Return the [X, Y] coordinate for the center point of the cell that contains the specified text.  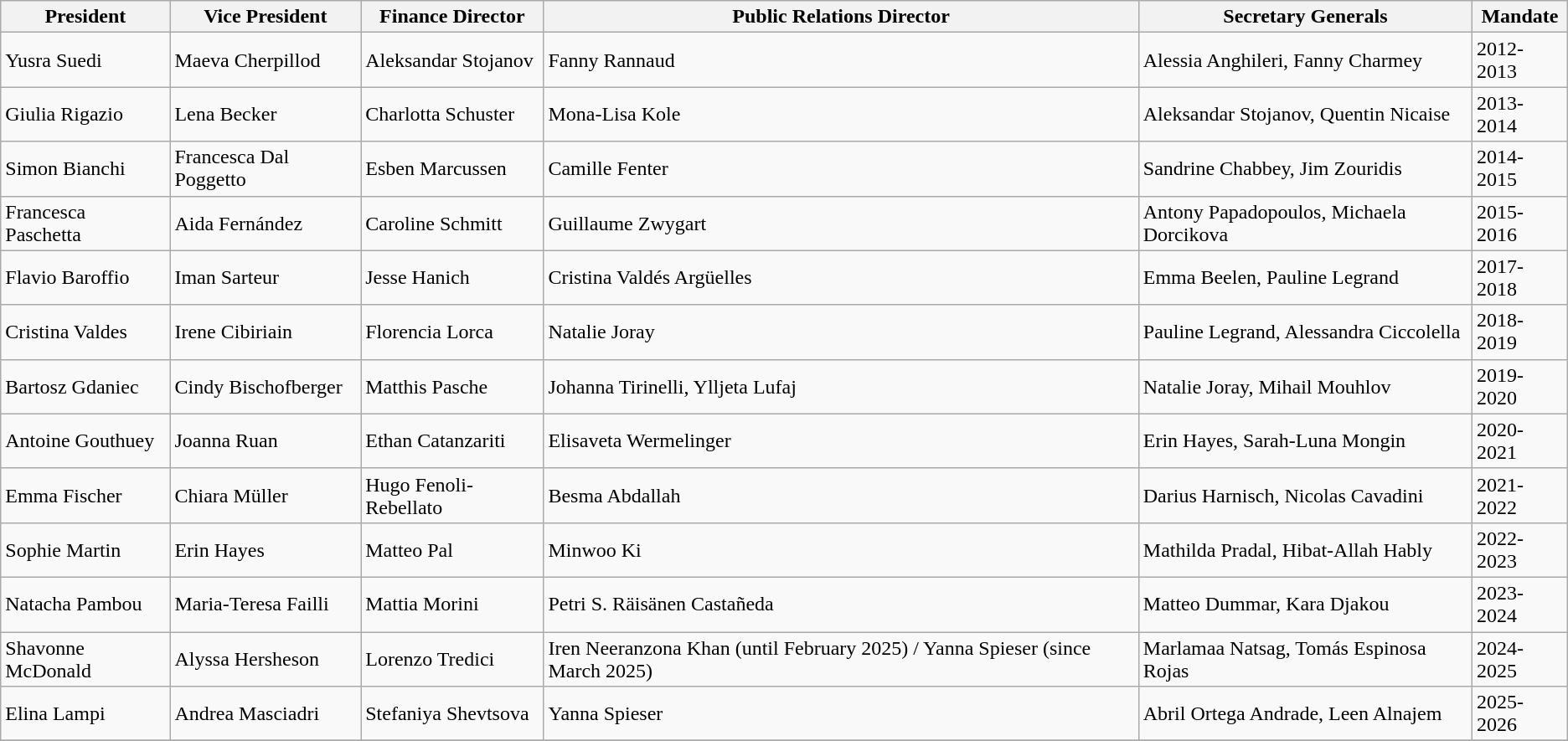
2025-2026 [1520, 713]
2013-2014 [1520, 114]
Elisaveta Wermelinger [841, 440]
Emma Beelen, Pauline Legrand [1305, 278]
Camille Fenter [841, 169]
Francesca Paschetta [85, 223]
2023-2024 [1520, 605]
Minwoo Ki [841, 549]
Alessia Anghileri, Fanny Charmey [1305, 60]
Hugo Fenoli-Rebellato [452, 496]
Secretary Generals [1305, 17]
Cindy Bischofberger [266, 387]
Bartosz Gdaniec [85, 387]
Aleksandar Stojanov [452, 60]
Chiara Müller [266, 496]
Jesse Hanich [452, 278]
Iren Neeranzona Khan (until February 2025) / Yanna Spieser (since March 2025) [841, 658]
President [85, 17]
Antoine Gouthuey [85, 440]
2021-2022 [1520, 496]
2014-2015 [1520, 169]
Abril Ortega Andrade, Leen Alnajem [1305, 713]
Flavio Baroffio [85, 278]
2018-2019 [1520, 332]
Guillaume Zwygart [841, 223]
Vice President [266, 17]
Charlotta Schuster [452, 114]
Lorenzo Tredici [452, 658]
Mona-Lisa Kole [841, 114]
Esben Marcussen [452, 169]
Ethan Catanzariti [452, 440]
Emma Fischer [85, 496]
Antony Papadopoulos, Michaela Dorcikova [1305, 223]
Matteo Pal [452, 549]
Yusra Suedi [85, 60]
Giulia Rigazio [85, 114]
Mathilda Pradal, Hibat-Allah Hably [1305, 549]
Aleksandar Stojanov, Quentin Nicaise [1305, 114]
Simon Bianchi [85, 169]
Matthis Pasche [452, 387]
Stefaniya Shevtsova [452, 713]
Marlamaa Natsag, Tomás Espinosa Rojas [1305, 658]
Public Relations Director [841, 17]
Fanny Rannaud [841, 60]
Besma Abdallah [841, 496]
Alyssa Hersheson [266, 658]
Caroline Schmitt [452, 223]
Maria-Teresa Failli [266, 605]
Mattia Morini [452, 605]
Erin Hayes [266, 549]
Cristina Valdes [85, 332]
Petri S. Räisänen Castañeda [841, 605]
Maeva Cherpillod [266, 60]
Irene Cibiriain [266, 332]
Darius Harnisch, Nicolas Cavadini [1305, 496]
Aida Fernández [266, 223]
Natacha Pambou [85, 605]
Yanna Spieser [841, 713]
Florencia Lorca [452, 332]
Iman Sarteur [266, 278]
Lena Becker [266, 114]
2015-2016 [1520, 223]
Natalie Joray, Mihail Mouhlov [1305, 387]
Erin Hayes, Sarah-Luna Mongin [1305, 440]
2012-2013 [1520, 60]
Matteo Dummar, Kara Djakou [1305, 605]
Mandate [1520, 17]
Francesca Dal Poggetto [266, 169]
2022-2023 [1520, 549]
2019-2020 [1520, 387]
Sandrine Chabbey, Jim Zouridis [1305, 169]
Sophie Martin [85, 549]
Natalie Joray [841, 332]
2017-2018 [1520, 278]
Shavonne McDonald [85, 658]
Joanna Ruan [266, 440]
Finance Director [452, 17]
Cristina Valdés Argüelles [841, 278]
2024-2025 [1520, 658]
Andrea Masciadri [266, 713]
2020-2021 [1520, 440]
Johanna Tirinelli, Ylljeta Lufaj [841, 387]
Elina Lampi [85, 713]
Pauline Legrand, Alessandra Ciccolella [1305, 332]
